Locate the cell with the specified text and output its [X, Y] center coordinate. 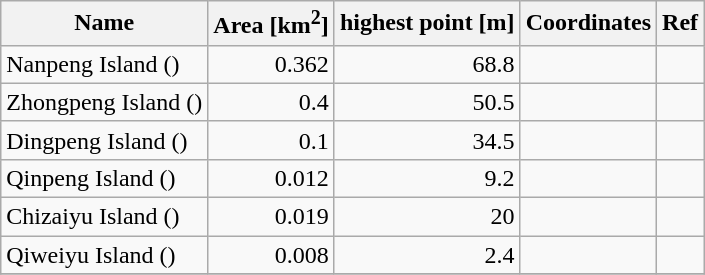
20 [427, 217]
9.2 [427, 178]
0.362 [272, 64]
Qiweiyu Island () [104, 255]
Zhongpeng Island () [104, 102]
68.8 [427, 64]
Dingpeng Island () [104, 140]
0.4 [272, 102]
50.5 [427, 102]
0.012 [272, 178]
0.019 [272, 217]
Coordinates [588, 24]
Nanpeng Island () [104, 64]
34.5 [427, 140]
Ref [680, 24]
Name [104, 24]
0.008 [272, 255]
2.4 [427, 255]
highest point [m] [427, 24]
Chizaiyu Island () [104, 217]
Area [km2] [272, 24]
Qinpeng Island () [104, 178]
0.1 [272, 140]
